Search for the cell housing the specified text and yield its [x, y] center coordinate. 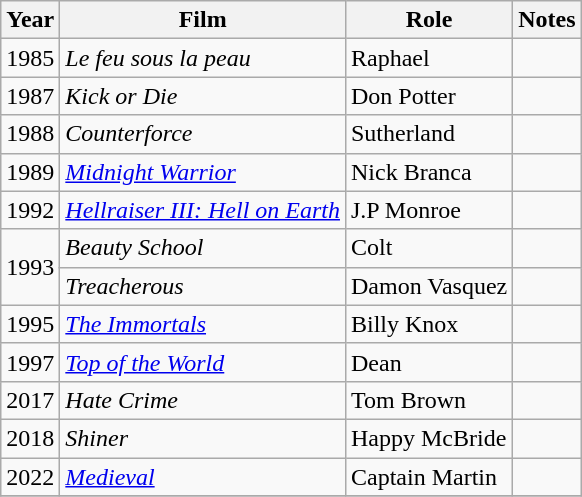
1989 [30, 172]
Year [30, 20]
1993 [30, 267]
Happy McBride [428, 438]
Tom Brown [428, 400]
Colt [428, 248]
Shiner [203, 438]
1995 [30, 324]
Billy Knox [428, 324]
Treacherous [203, 286]
Hellraiser III: Hell on Earth [203, 210]
2017 [30, 400]
2018 [30, 438]
Hate Crime [203, 400]
Dean [428, 362]
1985 [30, 58]
Counterforce [203, 134]
Film [203, 20]
Don Potter [428, 96]
Role [428, 20]
Damon Vasquez [428, 286]
Kick or Die [203, 96]
2022 [30, 477]
Beauty School [203, 248]
Nick Branca [428, 172]
J.P Monroe [428, 210]
Le feu sous la peau [203, 58]
1988 [30, 134]
1987 [30, 96]
Captain Martin [428, 477]
1997 [30, 362]
Notes [547, 20]
Sutherland [428, 134]
Medieval [203, 477]
The Immortals [203, 324]
1992 [30, 210]
Midnight Warrior [203, 172]
Raphael [428, 58]
Top of the World [203, 362]
